From the cell containing the given text, extract its center point as (X, Y) coordinate. 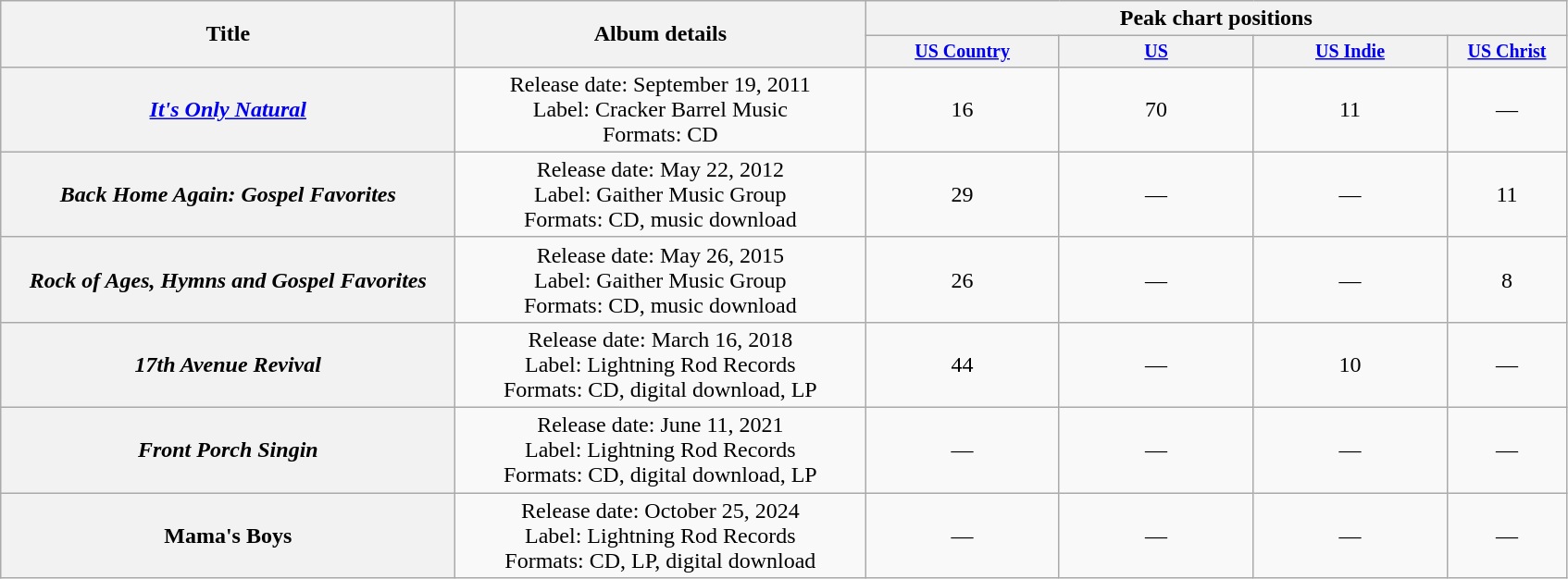
10 (1350, 364)
Front Porch Singin (228, 450)
29 (963, 194)
US (1155, 52)
Peak chart positions (1216, 18)
Release date: June 11, 2021Label: Lightning Rod RecordsFormats: CD, digital download, LP (661, 450)
US Country (963, 52)
8 (1507, 279)
Release date: October 25, 2024Label: Lightning Rod RecordsFormats: CD, LP, digital download (661, 536)
Release date: May 26, 2015Label: Gaither Music GroupFormats: CD, music download (661, 279)
US Indie (1350, 52)
Release date: March 16, 2018Label: Lightning Rod RecordsFormats: CD, digital download, LP (661, 364)
Album details (661, 34)
44 (963, 364)
70 (1155, 109)
Title (228, 34)
It's Only Natural (228, 109)
26 (963, 279)
Rock of Ages, Hymns and Gospel Favorites (228, 279)
US Christ (1507, 52)
Mama's Boys (228, 536)
Release date: September 19, 2011Label: Cracker Barrel MusicFormats: CD (661, 109)
16 (963, 109)
17th Avenue Revival (228, 364)
Release date: May 22, 2012Label: Gaither Music GroupFormats: CD, music download (661, 194)
Back Home Again: Gospel Favorites (228, 194)
